Return [X, Y] of the center of cell containing provided text 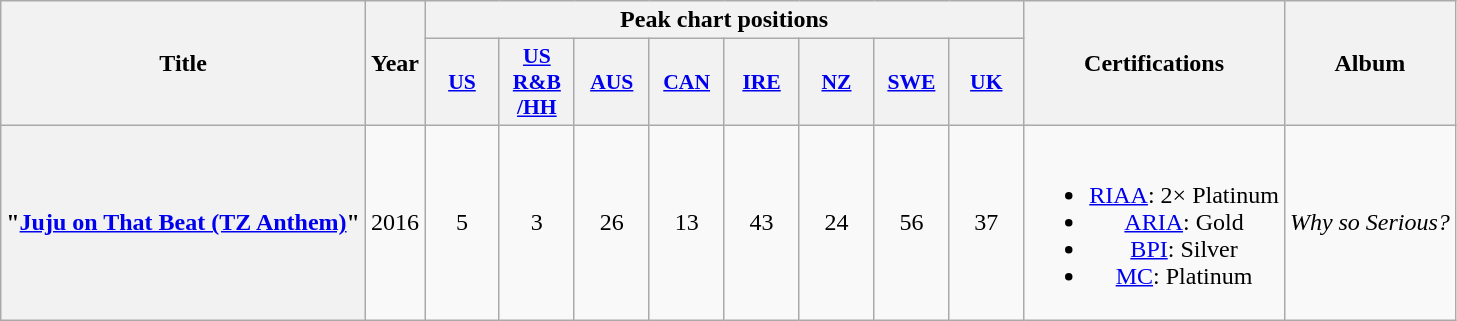
AUS [612, 82]
NZ [836, 82]
2016 [394, 222]
56 [912, 222]
Album [1370, 64]
Why so Serious? [1370, 222]
43 [762, 222]
USR&B/HH [536, 82]
Year [394, 64]
3 [536, 222]
26 [612, 222]
5 [462, 222]
RIAA: 2× PlatinumARIA: GoldBPI: SilverMC: Platinum [1154, 222]
Peak chart positions [724, 20]
CAN [686, 82]
SWE [912, 82]
"Juju on That Beat (TZ Anthem)" [184, 222]
13 [686, 222]
24 [836, 222]
37 [986, 222]
US [462, 82]
UK [986, 82]
IRE [762, 82]
Title [184, 64]
Certifications [1154, 64]
